Search for the cell housing the specified text and yield its [X, Y] center coordinate. 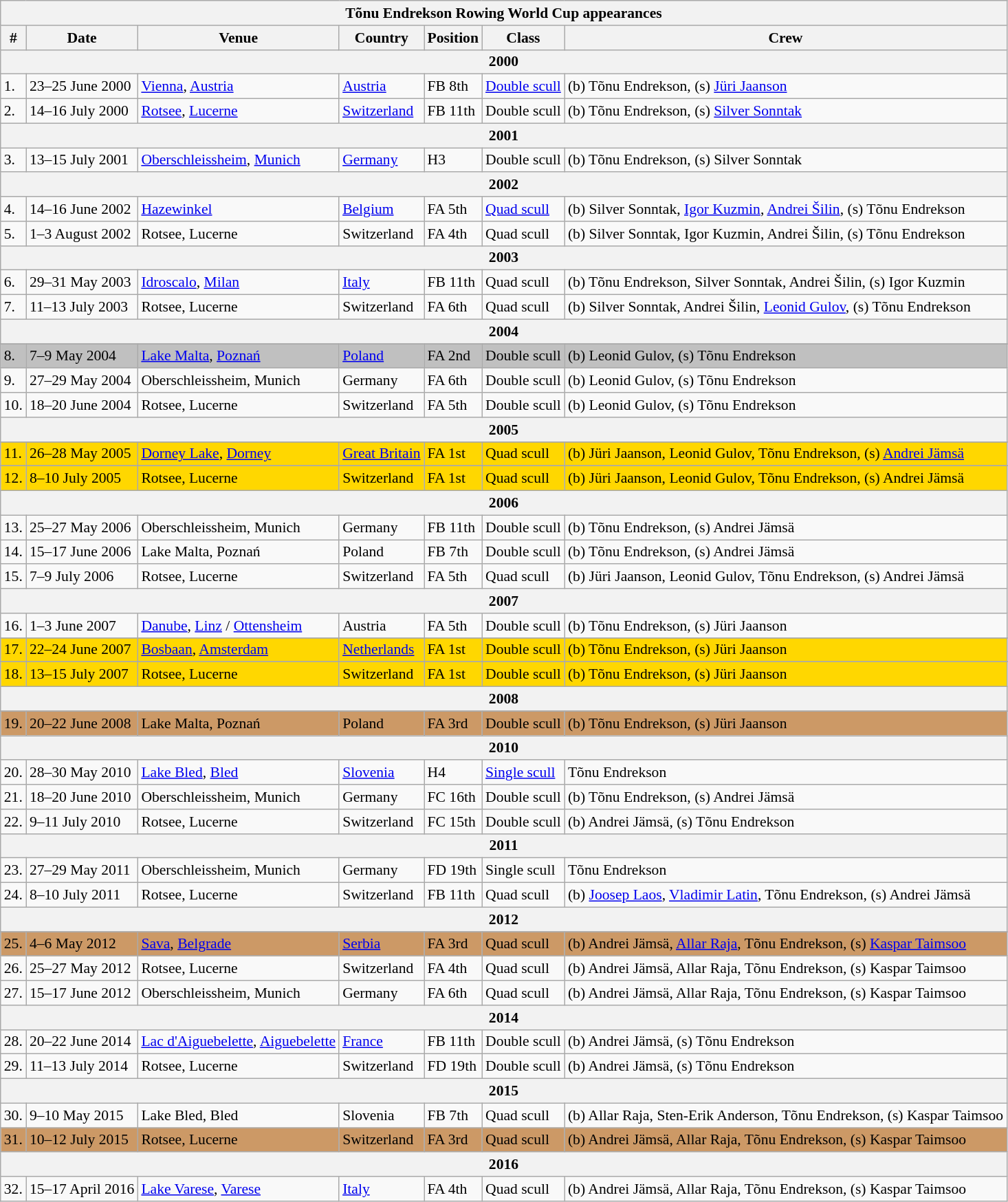
2007 [503, 601]
2000 [503, 62]
13–15 July 2007 [82, 675]
7–9 May 2004 [82, 356]
22. [14, 822]
2003 [503, 258]
1–3 August 2002 [82, 234]
29–31 May 2003 [82, 283]
13. [14, 527]
Lac d'Aiguebelette, Aiguebelette [238, 1042]
Venue [238, 38]
16. [14, 626]
12. [14, 479]
32. [14, 1189]
2014 [503, 1018]
H4 [452, 773]
(b) Allar Raja, Sten-Erik Anderson, Tõnu Endrekson, (s) Kaspar Taimsoo [785, 1115]
2016 [503, 1165]
Hazewinkel [238, 209]
11. [14, 454]
24. [14, 895]
21. [14, 797]
Position [452, 38]
2001 [503, 135]
Sava, Belgrade [238, 944]
(b) Silver Sonntak, Andrei Šilin, Leonid Gulov, (s) Tõnu Endrekson [785, 307]
25. [14, 944]
1. [14, 87]
19. [14, 723]
2005 [503, 430]
31. [14, 1140]
20–22 June 2008 [82, 723]
18–20 June 2010 [82, 797]
2010 [503, 748]
2015 [503, 1091]
28. [14, 1042]
6. [14, 283]
# [14, 38]
(b) Tõnu Endrekson, Silver Sonntak, Andrei Šilin, (s) Igor Kuzmin [785, 283]
FC 15th [452, 822]
Belgium [381, 209]
23. [14, 871]
18. [14, 675]
Dorney Lake, Dorney [238, 454]
14–16 July 2000 [82, 111]
30. [14, 1115]
Tõnu Endrekson Rowing World Cup appearances [503, 13]
18–20 June 2004 [82, 405]
Netherlands [381, 650]
2008 [503, 699]
23–25 June 2000 [82, 87]
29. [14, 1067]
10–12 July 2015 [82, 1140]
26. [14, 969]
Great Britain [381, 454]
20. [14, 773]
FA 2nd [452, 356]
8–10 July 2011 [82, 895]
Lake Varese, Varese [238, 1189]
Idroscalo, Milan [238, 283]
2004 [503, 331]
(b) Joosep Laos, Vladimir Latin, Tõnu Endrekson, (s) Andrei Jämsä [785, 895]
Country [381, 38]
8–10 July 2005 [82, 479]
27–29 May 2004 [82, 381]
Danube, Linz / Ottensheim [238, 626]
2002 [503, 185]
9. [14, 381]
17. [14, 650]
26–28 May 2005 [82, 454]
9–11 July 2010 [82, 822]
15–17 April 2016 [82, 1189]
France [381, 1042]
15–17 June 2012 [82, 993]
Vienna, Austria [238, 87]
4–6 May 2012 [82, 944]
2012 [503, 919]
22–24 June 2007 [82, 650]
Bosbaan, Amsterdam [238, 650]
Crew [785, 38]
2006 [503, 503]
1–3 June 2007 [82, 626]
9–10 May 2015 [82, 1115]
27. [14, 993]
14. [14, 552]
10. [14, 405]
13–15 July 2001 [82, 160]
7–9 July 2006 [82, 577]
H3 [452, 160]
4. [14, 209]
7. [14, 307]
FC 16th [452, 797]
2. [14, 111]
Serbia [381, 944]
11–13 July 2014 [82, 1067]
11–13 July 2003 [82, 307]
25–27 May 2012 [82, 969]
5. [14, 234]
28–30 May 2010 [82, 773]
25–27 May 2006 [82, 527]
15. [14, 577]
Date [82, 38]
2011 [503, 846]
15–17 June 2006 [82, 552]
3. [14, 160]
8. [14, 356]
27–29 May 2011 [82, 871]
Class [523, 38]
14–16 June 2002 [82, 209]
20–22 June 2014 [82, 1042]
FB 8th [452, 87]
